Provide the (X, Y) coordinate of the cell's center where the given text is located.  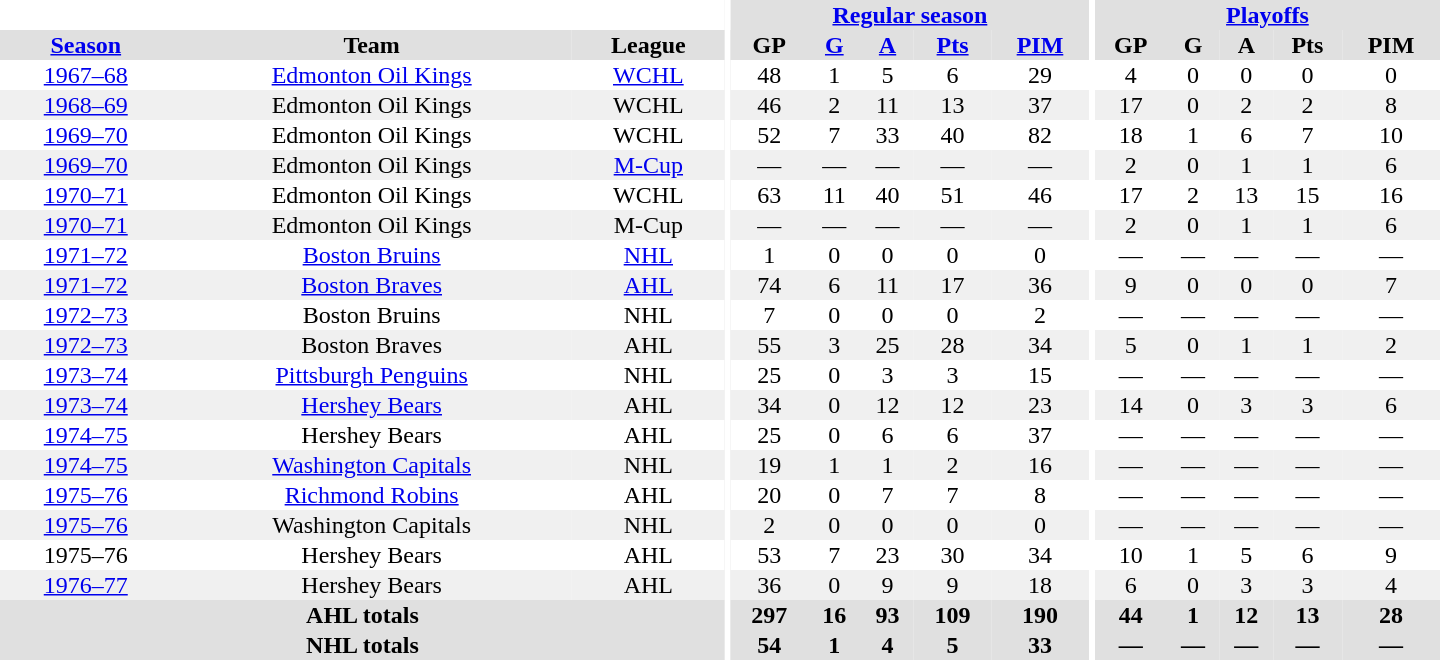
52 (770, 135)
30 (952, 555)
Team (372, 45)
League (648, 45)
51 (952, 195)
20 (770, 495)
63 (770, 195)
19 (770, 465)
190 (1040, 615)
14 (1131, 405)
82 (1040, 135)
1976–77 (86, 585)
55 (770, 345)
297 (770, 615)
1968–69 (86, 105)
29 (1040, 75)
Playoffs (1268, 15)
53 (770, 555)
48 (770, 75)
54 (770, 645)
Regular season (910, 15)
AHL totals (362, 615)
1967–68 (86, 75)
NHL totals (362, 645)
Richmond Robins (372, 495)
44 (1131, 615)
93 (888, 615)
Season (86, 45)
109 (952, 615)
Pittsburgh Penguins (372, 375)
74 (770, 285)
